Pinpoint the cell where the given text exists, returning its [X, Y] midpoint coordinate. 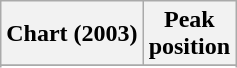
Peakposition [189, 34]
Chart (2003) [72, 34]
